Locate the cell with the specified text and output its (x, y) center coordinate. 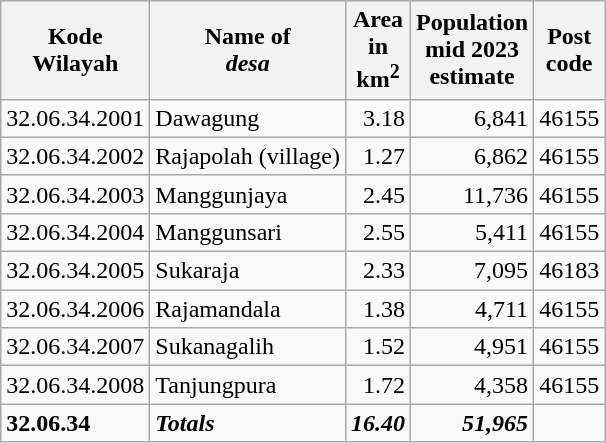
Manggunjaya (248, 194)
Rajamandala (248, 309)
2.45 (378, 194)
4,358 (472, 385)
Populationmid 2023estimate (472, 50)
32.06.34.2002 (76, 156)
11,736 (472, 194)
6,862 (472, 156)
32.06.34.2007 (76, 347)
Tanjungpura (248, 385)
32.06.34.2008 (76, 385)
3.18 (378, 118)
1.52 (378, 347)
32.06.34 (76, 423)
1.27 (378, 156)
1.38 (378, 309)
Totals (248, 423)
Manggunsari (248, 232)
Area in km2 (378, 50)
Sukaraja (248, 271)
51,965 (472, 423)
32.06.34.2001 (76, 118)
Name of desa (248, 50)
4,951 (472, 347)
32.06.34.2006 (76, 309)
2.33 (378, 271)
Postcode (570, 50)
4,711 (472, 309)
32.06.34.2003 (76, 194)
5,411 (472, 232)
32.06.34.2004 (76, 232)
Rajapolah (village) (248, 156)
6,841 (472, 118)
2.55 (378, 232)
Sukanagalih (248, 347)
Dawagung (248, 118)
7,095 (472, 271)
Kode Wilayah (76, 50)
46183 (570, 271)
16.40 (378, 423)
1.72 (378, 385)
32.06.34.2005 (76, 271)
